Detect which cell encompasses the target text, then output its (x, y) center coordinate. 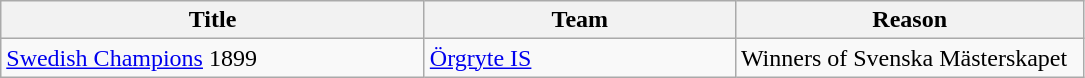
Title (213, 20)
Team (580, 20)
Swedish Champions 1899 (213, 58)
Winners of Svenska Mästerskapet (910, 58)
Reason (910, 20)
Örgryte IS (580, 58)
